Extract the [x, y] coordinate from the center of the cell holding the provided text.  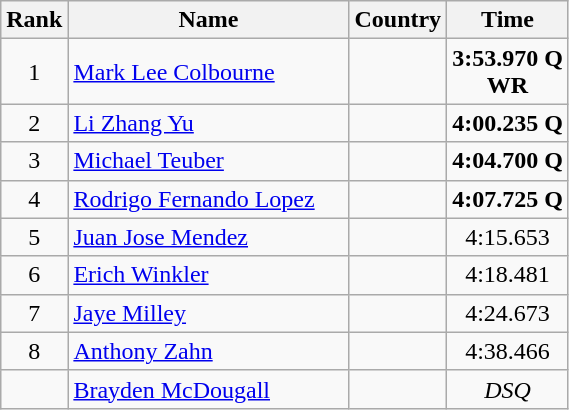
4:24.673 [508, 313]
4:38.466 [508, 351]
6 [34, 275]
4:04.700 Q [508, 161]
5 [34, 237]
Michael Teuber [208, 161]
Brayden McDougall [208, 389]
4:07.725 Q [508, 199]
Erich Winkler [208, 275]
Jaye Milley [208, 313]
Mark Lee Colbourne [208, 72]
Juan Jose Mendez [208, 237]
1 [34, 72]
Anthony Zahn [208, 351]
Li Zhang Yu [208, 123]
Time [508, 20]
DSQ [508, 389]
Rodrigo Fernando Lopez [208, 199]
4:18.481 [508, 275]
3:53.970 Q WR [508, 72]
Rank [34, 20]
8 [34, 351]
Country [398, 20]
4:00.235 Q [508, 123]
3 [34, 161]
4 [34, 199]
Name [208, 20]
2 [34, 123]
4:15.653 [508, 237]
7 [34, 313]
